Find where the given text appears and provide that cell's center as [x, y] coordinate. 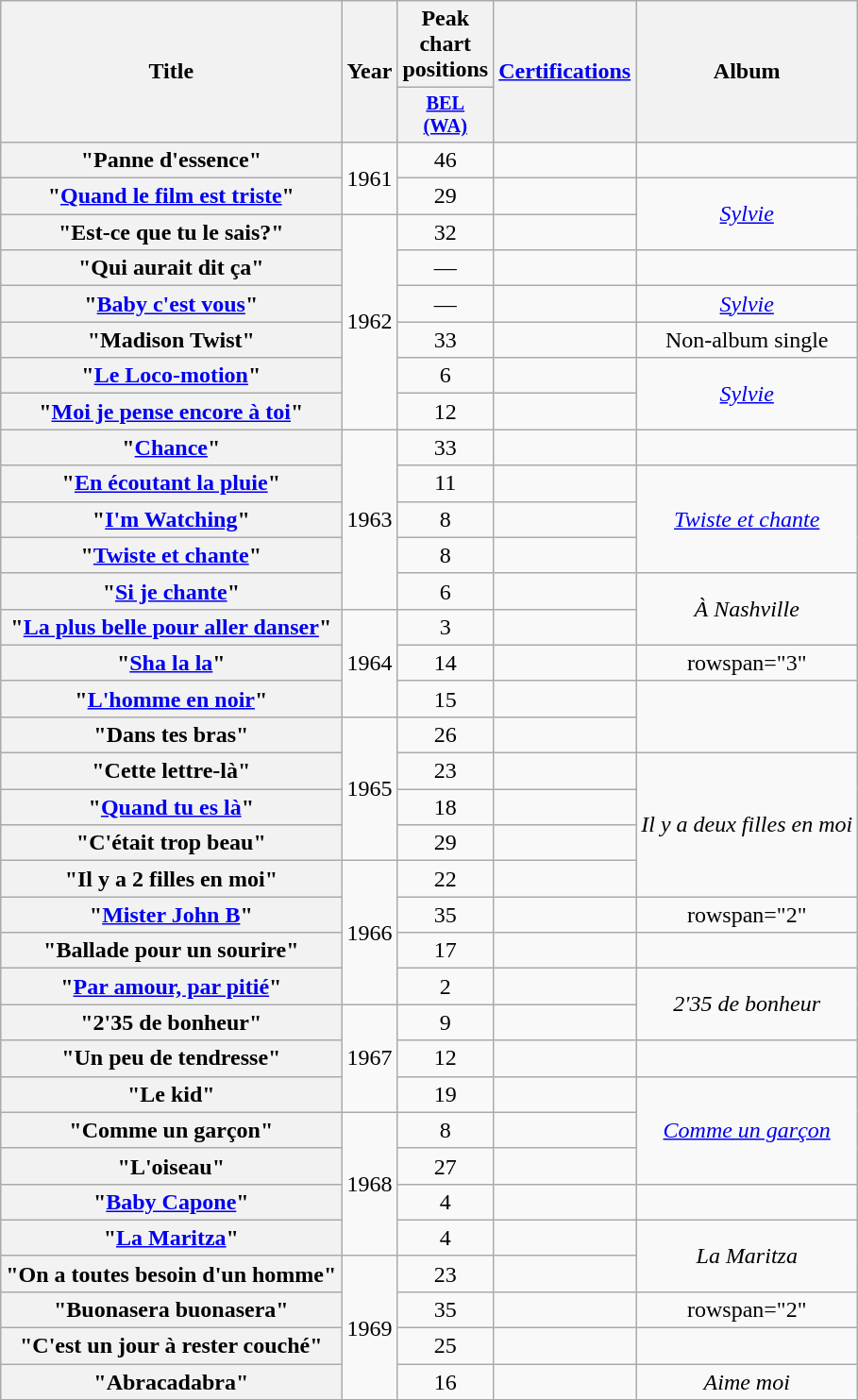
19 [446, 1094]
Peak chart positions [446, 44]
22 [446, 879]
1966 [370, 933]
27 [446, 1166]
"C'était trop beau" [172, 843]
2'35 de bonheur [748, 1004]
1963 [370, 519]
"Il y a 2 filles en moi" [172, 879]
1967 [370, 1058]
"C'est un jour à rester couché" [172, 1346]
14 [446, 663]
"Est-ce que tu le sais?" [172, 232]
Comme un garçon [748, 1130]
2 [446, 987]
"Panne d'essence" [172, 160]
17 [446, 951]
1965 [370, 788]
"Moi je pense encore à toi" [172, 412]
"La Maritza" [172, 1238]
"Sha la la" [172, 663]
Il y a deux filles en moi [748, 825]
"Ballade pour un sourire" [172, 951]
"Mister John B" [172, 915]
32 [446, 232]
"Qui aurait dit ça" [172, 268]
"Twiste et chante" [172, 555]
rowspan="3" [748, 663]
Title [172, 72]
"Comme un garçon" [172, 1130]
Non-album single [748, 340]
Twiste et chante [748, 519]
"Cette lettre-là" [172, 771]
9 [446, 1022]
16 [446, 1382]
"La plus belle pour aller danser" [172, 627]
Aime moi [748, 1382]
1962 [370, 322]
"Abracadabra" [172, 1382]
"Le Loco-motion" [172, 376]
BEL(WA) [446, 115]
"2'35 de bonheur" [172, 1022]
"Un peu de tendresse" [172, 1058]
"I'm Watching" [172, 519]
"Chance" [172, 447]
1968 [370, 1184]
"L'oiseau" [172, 1166]
1964 [370, 663]
"Dans tes bras" [172, 734]
1961 [370, 177]
Certifications [564, 72]
11 [446, 483]
3 [446, 627]
"On a toutes besoin d'un homme" [172, 1273]
15 [446, 699]
"Si je chante" [172, 591]
1969 [370, 1327]
18 [446, 807]
"En écoutant la pluie" [172, 483]
"Buonasera buonasera" [172, 1309]
"L'homme en noir" [172, 699]
"Baby c'est vous" [172, 304]
À Nashville [748, 609]
Year [370, 72]
La Maritza [748, 1256]
"Par amour, par pitié" [172, 987]
26 [446, 734]
46 [446, 160]
"Quand le film est triste" [172, 196]
"Baby Capone" [172, 1202]
25 [446, 1346]
"Le kid" [172, 1094]
Album [748, 72]
"Quand tu es là" [172, 807]
"Madison Twist" [172, 340]
